Identify which cell holds the provided text, then report its (X, Y) central coordinate. 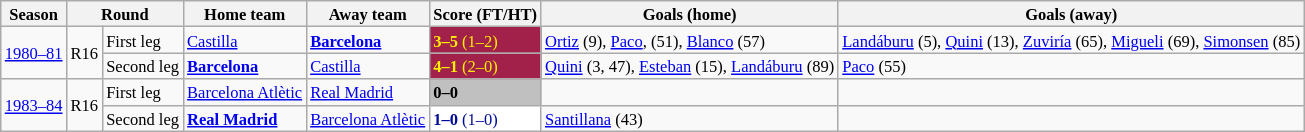
1–0 (1–0) (485, 118)
Season (34, 14)
1983–84 (34, 105)
Paco (55) (1071, 66)
Goals (home) (690, 14)
Quini (3, 47), Esteban (15), Landáburu (89) (690, 66)
Ortiz (9), Paco, (51), Blanco (57) (690, 40)
0–0 (485, 92)
Landáburu (5), Quini (13), Zuviría (65), Migueli (69), Simonsen (85) (1071, 40)
Score (FT/HT) (485, 14)
1980–81 (34, 53)
3–5 (1–2) (485, 40)
Away team (368, 14)
Goals (away) (1071, 14)
Home team (244, 14)
Round (126, 14)
Santillana (43) (690, 118)
4–1 (2–0) (485, 66)
